Determine the [x, y] coordinate at the center of the cell enclosing the given text.  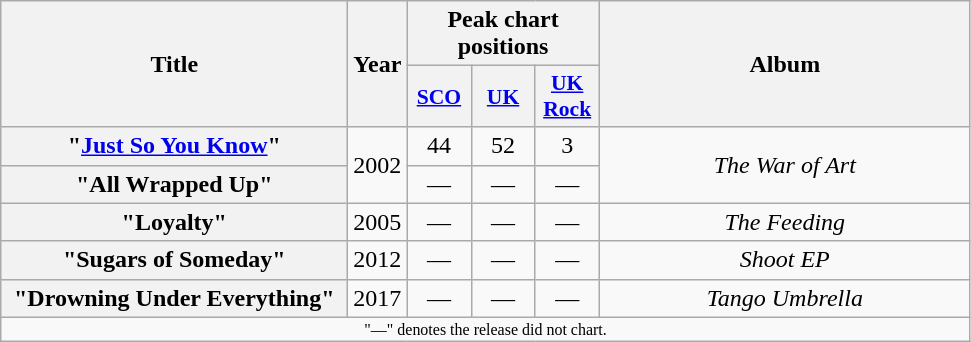
2005 [378, 222]
Peak chart positions [503, 34]
UK [503, 96]
"All Wrapped Up" [174, 184]
SCO [439, 96]
The War of Art [784, 165]
"Loyalty" [174, 222]
UKRock [567, 96]
Album [784, 64]
Title [174, 64]
52 [503, 146]
2002 [378, 165]
2012 [378, 260]
2017 [378, 298]
The Feeding [784, 222]
"Drowning Under Everything" [174, 298]
Shoot EP [784, 260]
3 [567, 146]
"Sugars of Someday" [174, 260]
44 [439, 146]
"Just So You Know" [174, 146]
Tango Umbrella [784, 298]
Year [378, 64]
"—" denotes the release did not chart. [486, 329]
